Locate the cell with the specified text and output its (x, y) center coordinate. 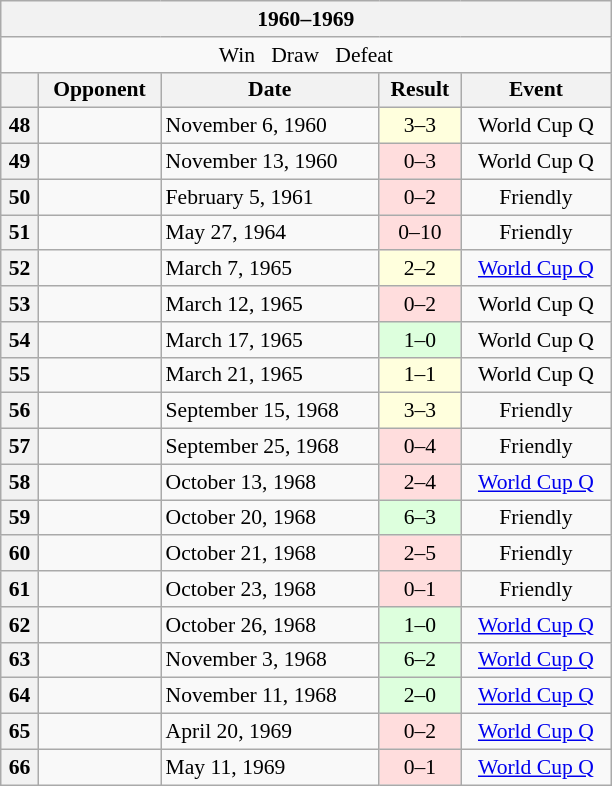
2–4 (420, 482)
48 (20, 126)
March 12, 1965 (270, 304)
66 (20, 767)
October 13, 1968 (270, 482)
May 27, 1964 (270, 233)
57 (20, 447)
Date (270, 90)
65 (20, 732)
56 (20, 411)
November 6, 1960 (270, 126)
64 (20, 696)
51 (20, 233)
50 (20, 197)
September 25, 1968 (270, 447)
55 (20, 375)
March 21, 1965 (270, 375)
November 11, 1968 (270, 696)
March 7, 1965 (270, 269)
58 (20, 482)
0–3 (420, 162)
May 11, 1969 (270, 767)
0–10 (420, 233)
60 (20, 554)
March 17, 1965 (270, 340)
1–1 (420, 375)
2–0 (420, 696)
2–5 (420, 554)
October 23, 1968 (270, 589)
Result (420, 90)
April 20, 1969 (270, 732)
63 (20, 660)
February 5, 1961 (270, 197)
1960–1969 (306, 19)
59 (20, 518)
November 3, 1968 (270, 660)
62 (20, 625)
Event (536, 90)
September 15, 1968 (270, 411)
Win Draw Defeat (306, 55)
October 26, 1968 (270, 625)
2–2 (420, 269)
October 20, 1968 (270, 518)
53 (20, 304)
November 13, 1960 (270, 162)
54 (20, 340)
6–2 (420, 660)
October 21, 1968 (270, 554)
49 (20, 162)
61 (20, 589)
52 (20, 269)
6–3 (420, 518)
Opponent (99, 90)
0–4 (420, 447)
